Scan for the cell matching the given text and deliver its (x, y) coordinate at center. 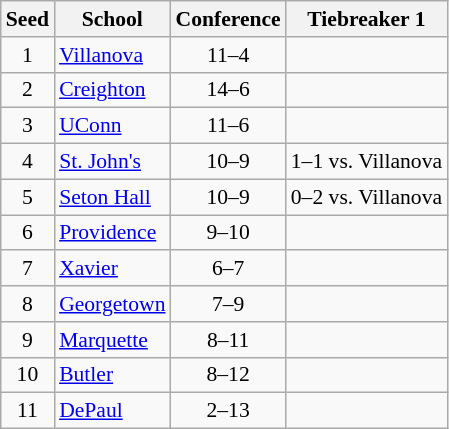
6 (28, 233)
1 (28, 55)
14–6 (228, 90)
9 (28, 340)
Tiebreaker 1 (366, 19)
8 (28, 304)
4 (28, 162)
Seed (28, 19)
Butler (112, 375)
UConn (112, 126)
11–6 (228, 126)
Creighton (112, 90)
School (112, 19)
3 (28, 126)
2–13 (228, 411)
9–10 (228, 233)
11 (28, 411)
Xavier (112, 269)
7–9 (228, 304)
6–7 (228, 269)
8–12 (228, 375)
2 (28, 90)
5 (28, 197)
0–2 vs. Villanova (366, 197)
Conference (228, 19)
Georgetown (112, 304)
Villanova (112, 55)
Marquette (112, 340)
Seton Hall (112, 197)
Providence (112, 233)
1–1 vs. Villanova (366, 162)
St. John's (112, 162)
7 (28, 269)
8–11 (228, 340)
DePaul (112, 411)
11–4 (228, 55)
10 (28, 375)
